For the text-containing cell, return its midpoint in [X, Y] coordinate format. 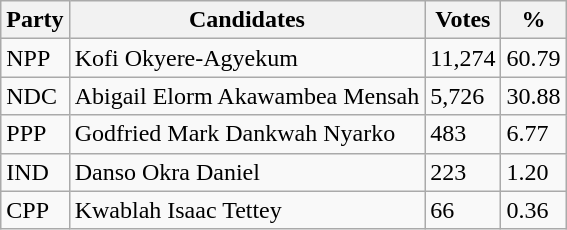
11,274 [463, 58]
Danso Okra Daniel [247, 172]
1.20 [534, 172]
IND [35, 172]
223 [463, 172]
Kofi Okyere-Agyekum [247, 58]
Votes [463, 20]
483 [463, 134]
Party [35, 20]
Godfried Mark Dankwah Nyarko [247, 134]
NDC [35, 96]
NPP [35, 58]
Candidates [247, 20]
66 [463, 210]
5,726 [463, 96]
30.88 [534, 96]
Kwablah Isaac Tettey [247, 210]
PPP [35, 134]
60.79 [534, 58]
6.77 [534, 134]
CPP [35, 210]
% [534, 20]
Abigail Elorm Akawambea Mensah [247, 96]
0.36 [534, 210]
